Return [X, Y] of the center of cell containing provided text 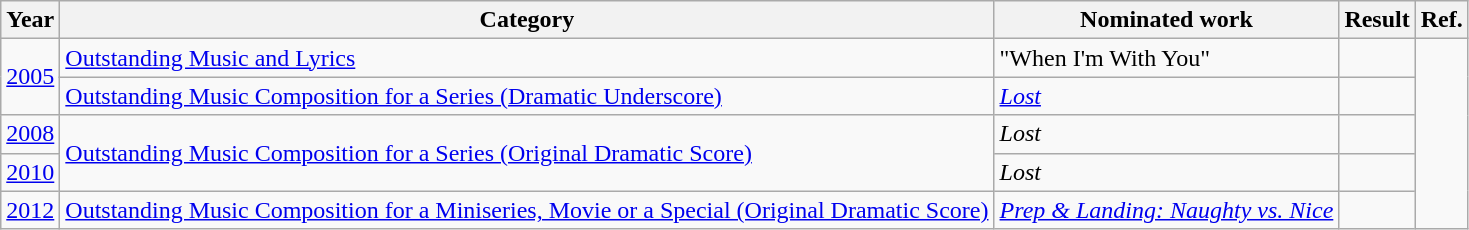
Outstanding Music Composition for a Series (Original Dramatic Score) [527, 153]
2012 [30, 210]
2010 [30, 172]
Result [1377, 20]
Outstanding Music Composition for a Miniseries, Movie or a Special (Original Dramatic Score) [527, 210]
Ref. [1442, 20]
Nominated work [1166, 20]
Outstanding Music and Lyrics [527, 58]
Outstanding Music Composition for a Series (Dramatic Underscore) [527, 96]
Prep & Landing: Naughty vs. Nice [1166, 210]
2008 [30, 134]
"When I'm With You" [1166, 58]
Year [30, 20]
Category [527, 20]
2005 [30, 77]
